Return the [x, y] coordinate for the center point of the cell that contains the specified text.  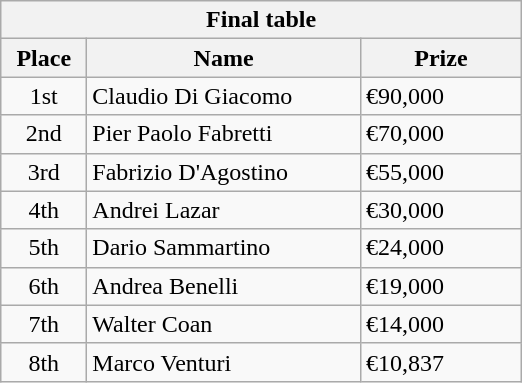
€70,000 [440, 134]
Name [224, 58]
Andrea Benelli [224, 286]
2nd [44, 134]
Prize [440, 58]
3rd [44, 172]
6th [44, 286]
€90,000 [440, 96]
€19,000 [440, 286]
4th [44, 210]
Andrei Lazar [224, 210]
5th [44, 248]
Dario Sammartino [224, 248]
€24,000 [440, 248]
Marco Venturi [224, 362]
€14,000 [440, 324]
€10,837 [440, 362]
Place [44, 58]
Fabrizio D'Agostino [224, 172]
Walter Coan [224, 324]
Final table [262, 20]
€55,000 [440, 172]
1st [44, 96]
Pier Paolo Fabretti [224, 134]
7th [44, 324]
8th [44, 362]
€30,000 [440, 210]
Claudio Di Giacomo [224, 96]
